Return (x, y) of the center of cell containing provided text 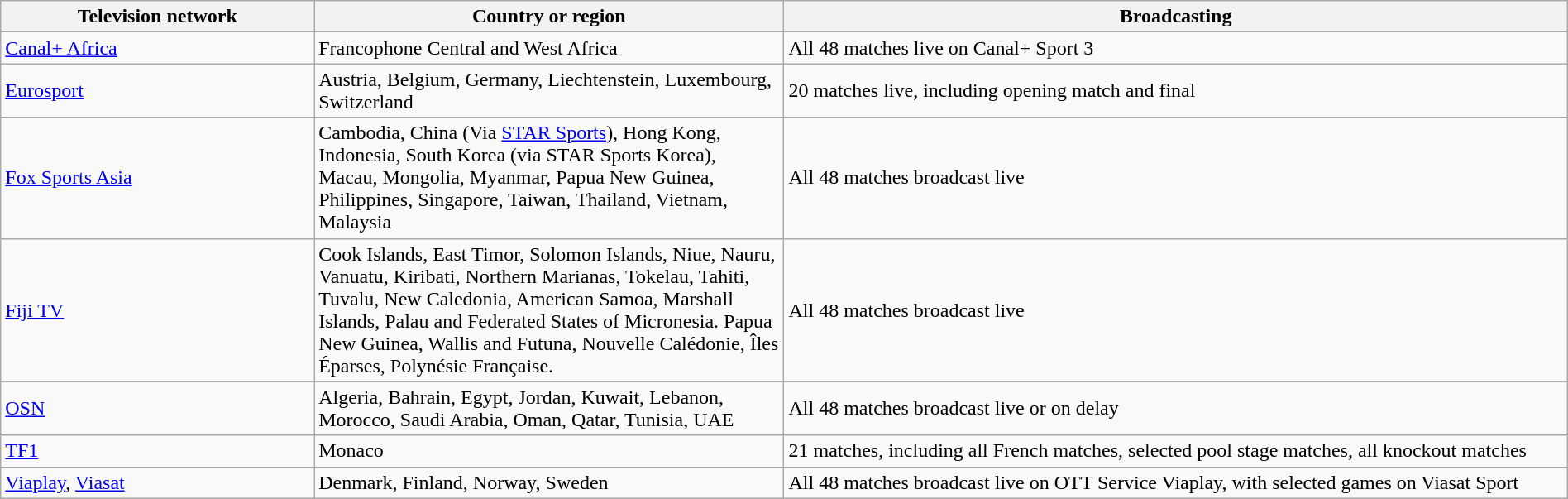
Fox Sports Asia (157, 178)
Canal+ Africa (157, 48)
Austria, Belgium, Germany, Liechtenstein, Luxembourg, Switzerland (549, 91)
21 matches, including all French matches, selected pool stage matches, all knockout matches (1176, 451)
Viaplay, Viasat (157, 482)
All 48 matches live on Canal+ Sport 3 (1176, 48)
Eurosport (157, 91)
TF1 (157, 451)
Fiji TV (157, 309)
Country or region (549, 17)
Denmark, Finland, Norway, Sweden (549, 482)
Broadcasting (1176, 17)
Monaco (549, 451)
Television network (157, 17)
Algeria, Bahrain, Egypt, Jordan, Kuwait, Lebanon, Morocco, Saudi Arabia, Oman, Qatar, Tunisia, UAE (549, 409)
20 matches live, including opening match and final (1176, 91)
Francophone Central and West Africa (549, 48)
All 48 matches broadcast live or on delay (1176, 409)
All 48 matches broadcast live on OTT Service Viaplay, with selected games on Viasat Sport (1176, 482)
OSN (157, 409)
